Return the [x, y] coordinate for the center point of the cell that contains the specified text.  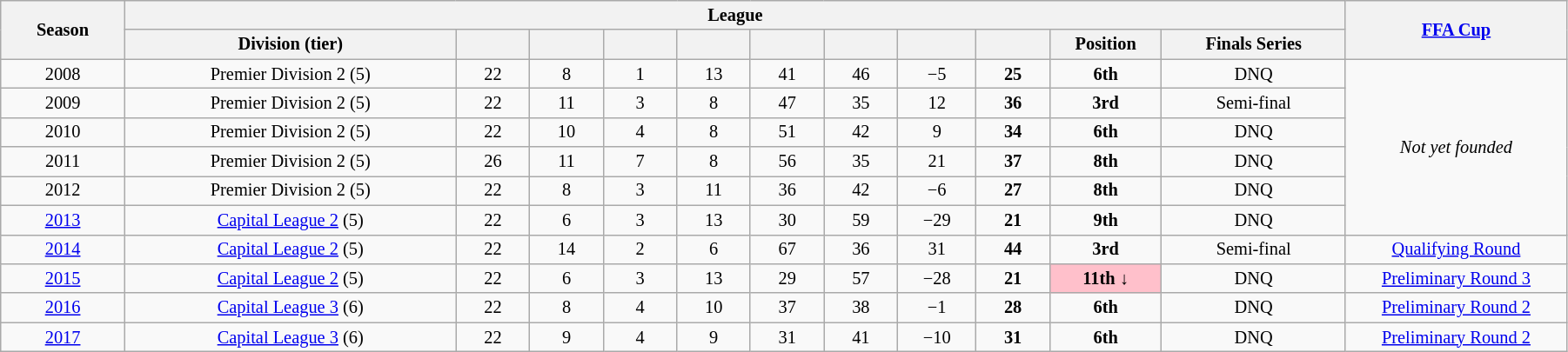
Position [1105, 44]
−6 [937, 190]
2012 [63, 190]
Division (tier) [291, 44]
29 [787, 278]
2016 [63, 308]
2008 [63, 74]
34 [1013, 132]
−28 [937, 278]
57 [861, 278]
−29 [937, 220]
−10 [937, 337]
League [734, 15]
Season [63, 30]
2011 [63, 162]
11th ↓ [1105, 278]
Preliminary Round 3 [1456, 278]
FFA Cup [1456, 30]
7 [640, 162]
30 [787, 220]
2 [640, 249]
28 [1013, 308]
−5 [937, 74]
56 [787, 162]
14 [567, 249]
2010 [63, 132]
Finals Series [1254, 44]
2013 [63, 220]
51 [787, 132]
47 [787, 103]
Qualifying Round [1456, 249]
2014 [63, 249]
2017 [63, 337]
46 [861, 74]
−1 [937, 308]
38 [861, 308]
26 [493, 162]
25 [1013, 74]
44 [1013, 249]
2009 [63, 103]
9th [1105, 220]
Not yet founded [1456, 147]
2015 [63, 278]
1 [640, 74]
27 [1013, 190]
12 [937, 103]
59 [861, 220]
67 [787, 249]
